Extract the (X, Y) coordinate from the center of the cell holding the provided text.  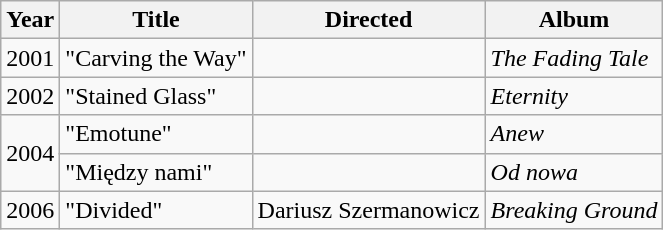
Year (30, 20)
"Między nami" (156, 172)
2002 (30, 96)
2004 (30, 153)
Anew (574, 134)
Dariusz Szermanowicz (368, 210)
"Carving the Way" (156, 58)
Title (156, 20)
The Fading Tale (574, 58)
"Divided" (156, 210)
Eternity (574, 96)
Directed (368, 20)
2006 (30, 210)
Od nowa (574, 172)
2001 (30, 58)
Breaking Ground (574, 210)
"Stained Glass" (156, 96)
Album (574, 20)
"Emotune" (156, 134)
